Determine the (X, Y) coordinate at the center of the cell enclosing the given text.  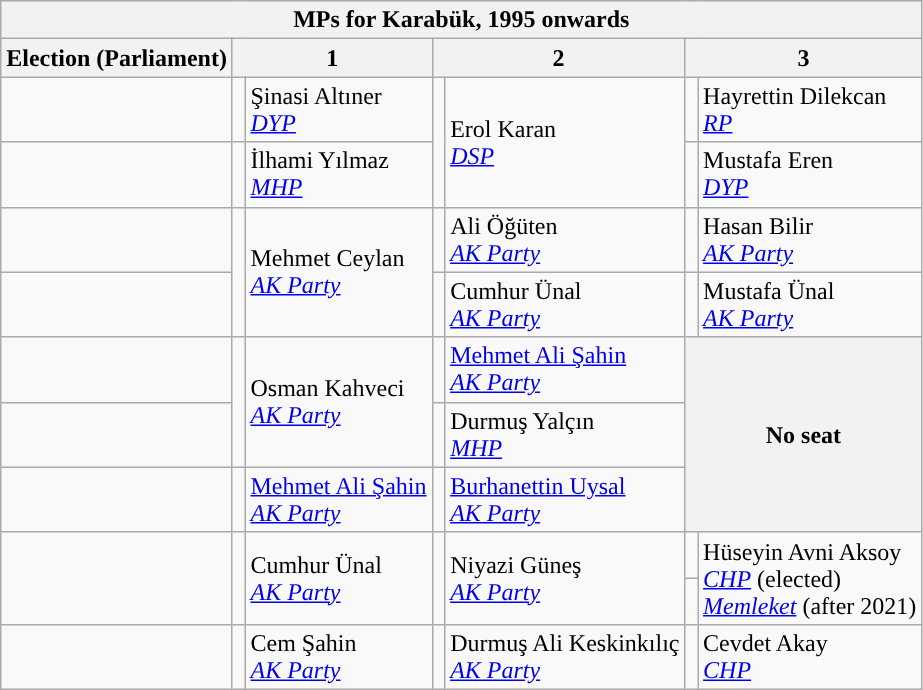
Niyazi GüneşAK Party (565, 578)
Mustafa ÜnalAK Party (810, 304)
Hüseyin Avni AksoyCHP (elected)Memleket (after 2021) (810, 578)
Cevdet Akay CHP (810, 656)
MPs for Karabük, 1995 onwards (462, 20)
Şinasi AltınerDYP (338, 110)
Hayrettin DilekcanRP (810, 110)
Burhanettin UysalAK Party (565, 500)
Osman KahveciAK Party (338, 402)
Mehmet CeylanAK Party (338, 272)
No seat (804, 434)
2 (558, 58)
3 (804, 58)
Mustafa ErenDYP (810, 174)
Election (Parliament) (117, 58)
1 (332, 58)
Ali ÖğütenAK Party (565, 240)
Durmuş Ali KeskinkılıçAK Party (565, 656)
Erol KaranDSP (565, 142)
Hasan BilirAK Party (810, 240)
Cem ŞahinAK Party (338, 656)
Durmuş YalçınMHP (565, 434)
İlhami YılmazMHP (338, 174)
